Detect which cell encompasses the target text, then output its [x, y] center coordinate. 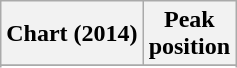
Chart (2014) [72, 34]
Peakposition [189, 34]
